For the text-containing cell, return its midpoint in [x, y] coordinate format. 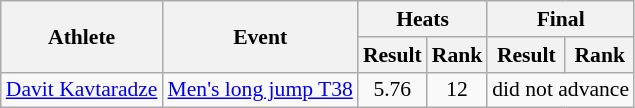
Athlete [82, 36]
Davit Kavtaradze [82, 90]
Men's long jump T38 [260, 90]
Event [260, 36]
5.76 [392, 90]
12 [458, 90]
Heats [422, 19]
Final [560, 19]
did not advance [560, 90]
